Detect which cell encompasses the target text, then output its [X, Y] center coordinate. 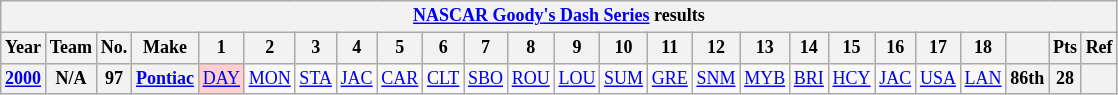
2 [270, 48]
SBO [486, 78]
9 [577, 48]
16 [896, 48]
ROU [530, 78]
8 [530, 48]
6 [444, 48]
CAR [400, 78]
No. [114, 48]
N/A [70, 78]
SUM [624, 78]
STA [316, 78]
USA [938, 78]
7 [486, 48]
15 [852, 48]
SNM [716, 78]
1 [221, 48]
12 [716, 48]
13 [765, 48]
Team [70, 48]
28 [1066, 78]
CLT [444, 78]
Pontiac [166, 78]
MYB [765, 78]
Ref [1099, 48]
Make [166, 48]
GRE [670, 78]
DAY [221, 78]
LAN [983, 78]
Year [24, 48]
4 [356, 48]
86th [1028, 78]
5 [400, 48]
97 [114, 78]
BRI [808, 78]
17 [938, 48]
10 [624, 48]
MON [270, 78]
HCY [852, 78]
18 [983, 48]
3 [316, 48]
Pts [1066, 48]
LOU [577, 78]
14 [808, 48]
2000 [24, 78]
11 [670, 48]
NASCAR Goody's Dash Series results [559, 16]
